For the text-containing cell, return its midpoint in [X, Y] coordinate format. 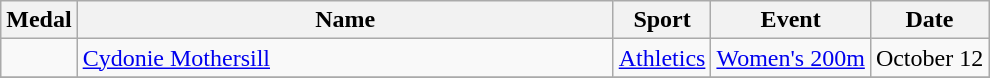
Name [345, 20]
Cydonie Mothersill [345, 58]
Athletics [662, 58]
Date [929, 20]
October 12 [929, 58]
Sport [662, 20]
Women's 200m [790, 58]
Event [790, 20]
Medal [39, 20]
